From the cell containing the given text, extract its center point as (X, Y) coordinate. 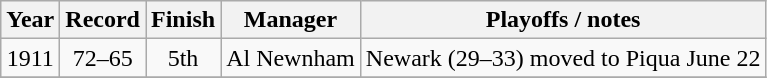
1911 (30, 58)
Year (30, 20)
Finish (184, 20)
Manager (291, 20)
Record (103, 20)
Playoffs / notes (563, 20)
5th (184, 58)
Al Newnham (291, 58)
72–65 (103, 58)
Newark (29–33) moved to Piqua June 22 (563, 58)
